Return the (x, y) coordinate for the center point of the cell that contains the specified text.  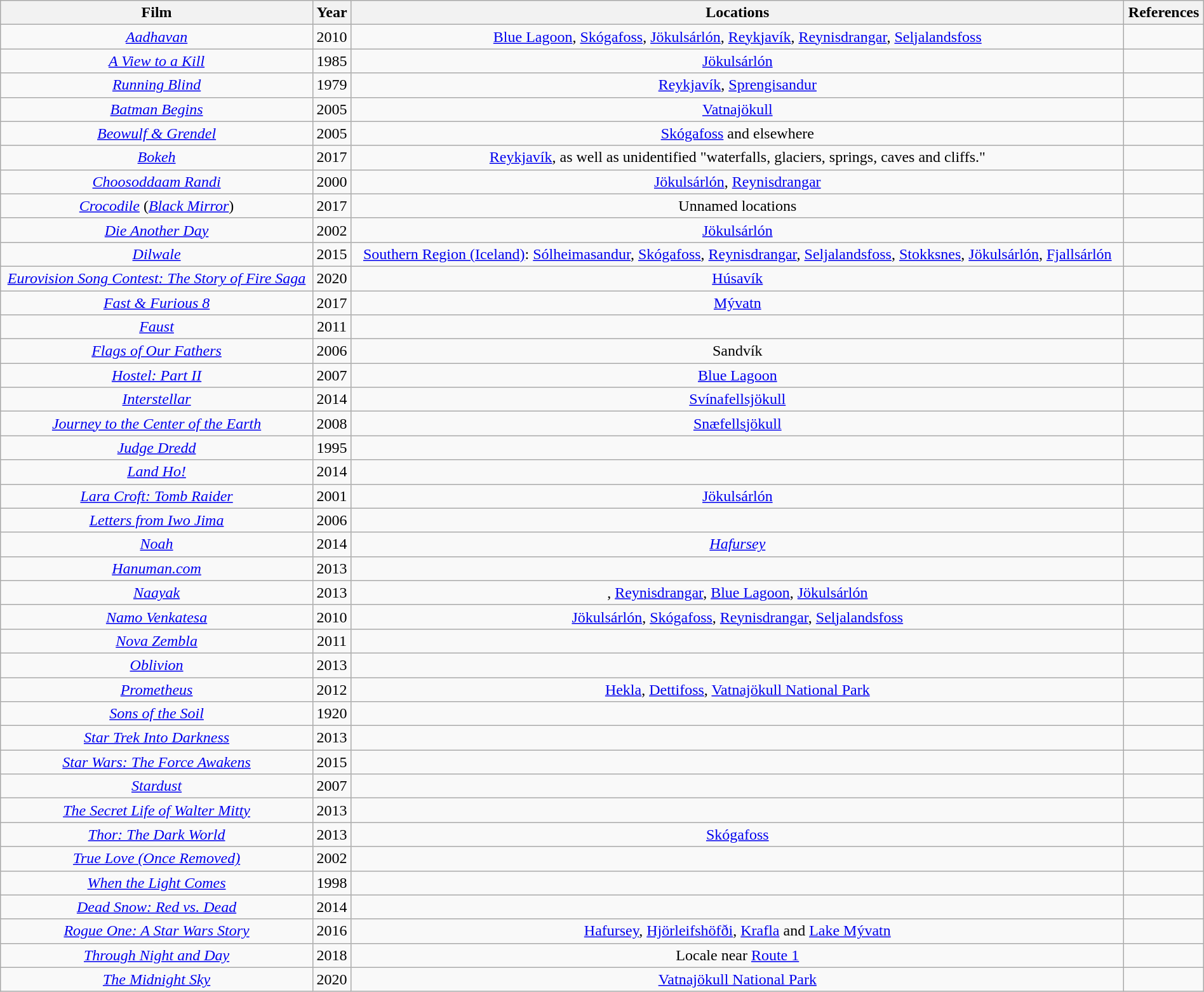
Letters from Iwo Jima (157, 520)
Journey to the Center of the Earth (157, 424)
Naayak (157, 593)
2000 (331, 182)
References (1163, 13)
1985 (331, 61)
Skógafoss (738, 834)
Eurovision Song Contest: The Story of Fire Saga (157, 278)
Locale near Route 1 (738, 955)
Unnamed locations (738, 206)
Running Blind (157, 85)
2016 (331, 931)
Sandvík (738, 351)
The Midnight Sky (157, 979)
Star Trek Into Darkness (157, 738)
2018 (331, 955)
, Reynisdrangar, Blue Lagoon, Jökulsárlón (738, 593)
Hafursey, Hjörleifshöfði, Krafla and Lake Mývatn (738, 931)
Jökulsárlón, Reynisdrangar (738, 182)
2012 (331, 689)
Vatnajökull (738, 109)
Namo Venkatesa (157, 617)
Sons of the Soil (157, 714)
Thor: The Dark World (157, 834)
Hanuman.com (157, 568)
Through Night and Day (157, 955)
Flags of Our Fathers (157, 351)
2001 (331, 496)
Blue Lagoon (738, 375)
Svínafellsjökull (738, 399)
The Secret Life of Walter Mitty (157, 810)
Dead Snow: Red vs. Dead (157, 907)
Nova Zembla (157, 641)
Oblivion (157, 665)
Film (157, 13)
Blue Lagoon, Skógafoss, Jökulsárlón, Reykjavík, Reynisdrangar, Seljalandsfoss (738, 37)
Land Ho! (157, 472)
Mývatn (738, 303)
True Love (Once Removed) (157, 859)
Choosoddaam Randi (157, 182)
Judge Dredd (157, 448)
A View to a Kill (157, 61)
1995 (331, 448)
Bokeh (157, 158)
Faust (157, 327)
Vatnajökull National Park (738, 979)
Crocodile (Black Mirror) (157, 206)
Locations (738, 13)
Reykjavík, as well as unidentified "waterfalls, glaciers, springs, caves and cliffs." (738, 158)
2008 (331, 424)
1998 (331, 883)
1920 (331, 714)
Húsavík (738, 278)
Rogue One: A Star Wars Story (157, 931)
Noah (157, 544)
When the Light Comes (157, 883)
Lara Croft: Tomb Raider (157, 496)
Batman Begins (157, 109)
Hafursey (738, 544)
Fast & Furious 8 (157, 303)
Beowulf & Grendel (157, 133)
Prometheus (157, 689)
Interstellar (157, 399)
Year (331, 13)
Star Wars: The Force Awakens (157, 762)
Stardust (157, 786)
1979 (331, 85)
Jökulsárlón, Skógafoss, Reynisdrangar, Seljalandsfoss (738, 617)
Skógafoss and elsewhere (738, 133)
Dilwale (157, 254)
Aadhavan (157, 37)
Reykjavík, Sprengisandur (738, 85)
Hekla, Dettifoss, Vatnajökull National Park (738, 689)
Hostel: Part II (157, 375)
Snæfellsjökull (738, 424)
Die Another Day (157, 230)
Southern Region (Iceland): Sólheimasandur, Skógafoss, Reynisdrangar, Seljalandsfoss, Stokksnes, Jökulsárlón, Fjallsárlón (738, 254)
